Detect which cell encompasses the target text, then output its [X, Y] center coordinate. 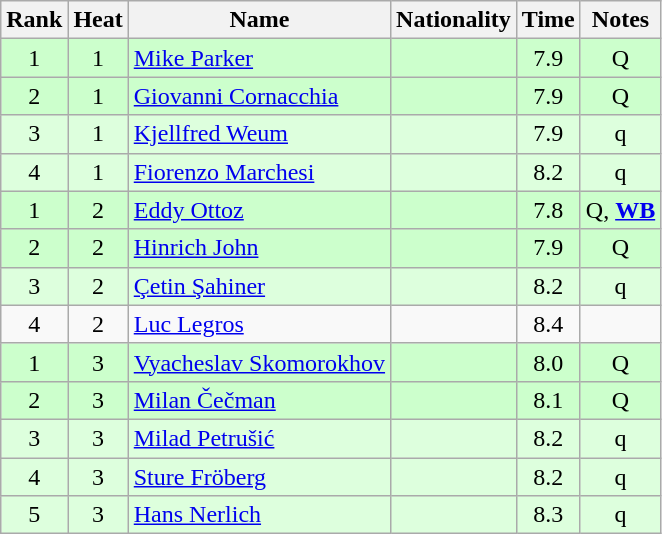
Kjellfred Weum [259, 134]
8.4 [548, 324]
Milan Čečman [259, 400]
Sture Fröberg [259, 477]
Q, WB [620, 210]
Milad Petrušić [259, 438]
5 [34, 515]
8.0 [548, 362]
Rank [34, 20]
8.1 [548, 400]
Name [259, 20]
Vyacheslav Skomorokhov [259, 362]
Hinrich John [259, 248]
Hans Nerlich [259, 515]
8.3 [548, 515]
Nationality [454, 20]
Eddy Ottoz [259, 210]
Time [548, 20]
Giovanni Cornacchia [259, 96]
Heat [98, 20]
Mike Parker [259, 58]
Notes [620, 20]
Fiorenzo Marchesi [259, 172]
7.8 [548, 210]
Çetin Şahiner [259, 286]
Luc Legros [259, 324]
